Locate the cell with the specified text and output its [x, y] center coordinate. 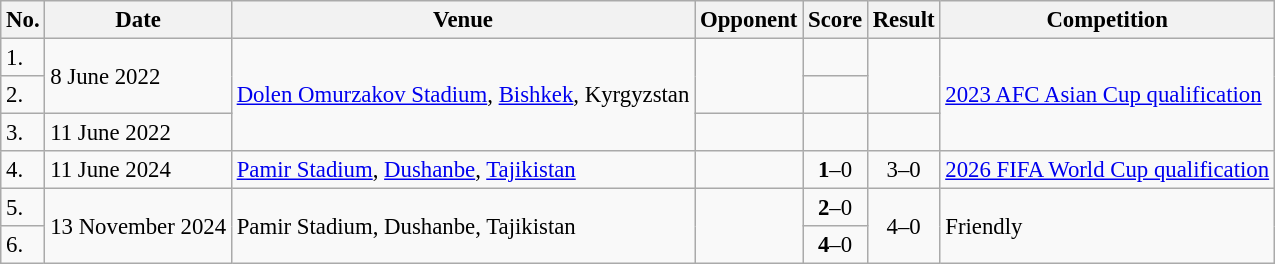
6. [23, 245]
Date [138, 20]
3–0 [904, 170]
Friendly [1107, 226]
2026 FIFA World Cup qualification [1107, 170]
13 November 2024 [138, 226]
5. [23, 208]
3. [23, 133]
8 June 2022 [138, 76]
Dolen Omurzakov Stadium, Bishkek, Kyrgyzstan [462, 96]
11 June 2024 [138, 170]
2–0 [836, 208]
2023 AFC Asian Cup qualification [1107, 96]
4. [23, 170]
1–0 [836, 170]
11 June 2022 [138, 133]
Venue [462, 20]
Opponent [749, 20]
No. [23, 20]
Score [836, 20]
2. [23, 95]
1. [23, 58]
Competition [1107, 20]
Result [904, 20]
